Find where the given text appears and provide that cell's center as (X, Y) coordinate. 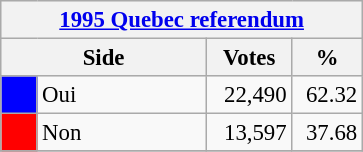
% (328, 58)
Votes (249, 58)
22,490 (249, 95)
Side (104, 58)
Non (122, 133)
13,597 (249, 133)
Oui (122, 95)
37.68 (328, 133)
62.32 (328, 95)
1995 Quebec referendum (182, 20)
